Provide the [x, y] coordinate of the cell's center where the given text is located.  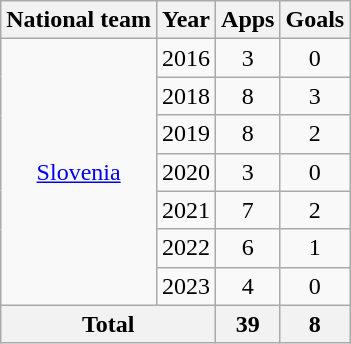
Total [108, 324]
2018 [186, 96]
4 [248, 286]
2023 [186, 286]
2016 [186, 58]
39 [248, 324]
2019 [186, 134]
Year [186, 20]
Apps [248, 20]
7 [248, 210]
2022 [186, 248]
1 [315, 248]
National team [79, 20]
6 [248, 248]
2021 [186, 210]
Slovenia [79, 172]
Goals [315, 20]
2020 [186, 172]
